Pinpoint the cell where the given text exists, returning its [x, y] midpoint coordinate. 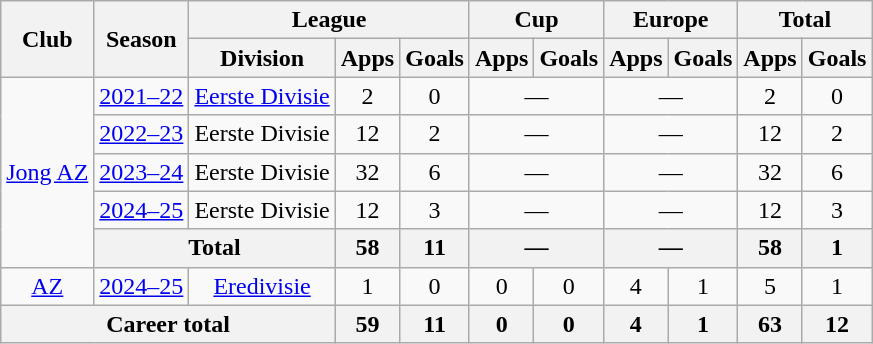
Cup [536, 20]
Club [48, 39]
2022–23 [142, 134]
League [330, 20]
AZ [48, 286]
59 [367, 324]
2021–22 [142, 96]
Eredivisie [262, 286]
2023–24 [142, 172]
Europe [671, 20]
63 [770, 324]
Season [142, 39]
5 [770, 286]
Division [262, 58]
Jong AZ [48, 172]
Career total [168, 324]
